Detect which cell encompasses the target text, then output its [x, y] center coordinate. 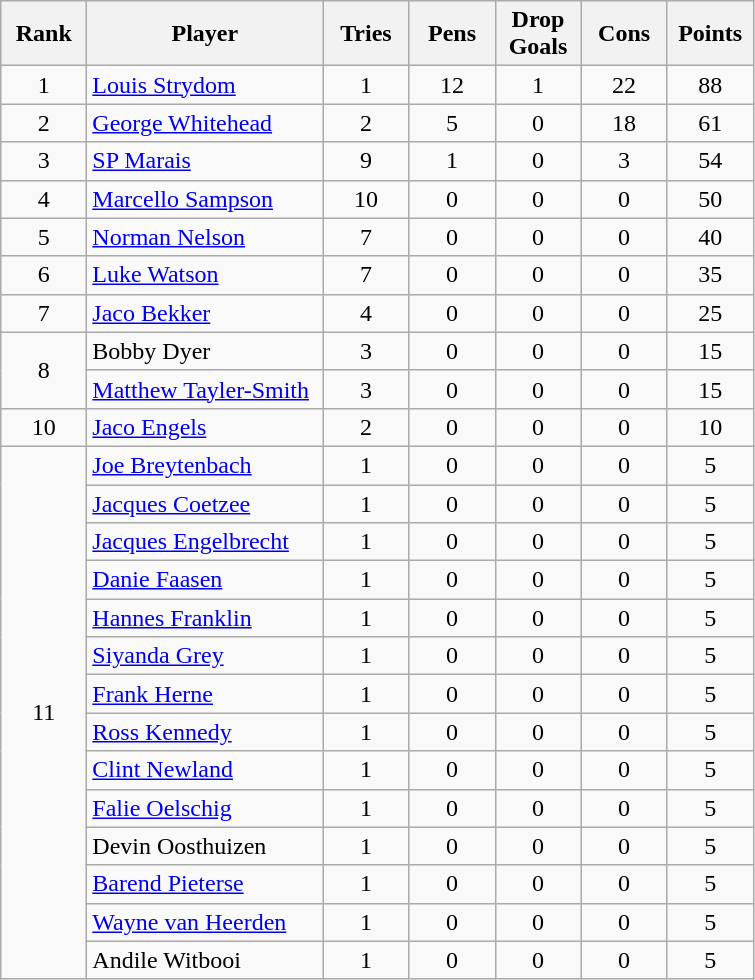
Points [710, 34]
Pens [452, 34]
Barend Pieterse [205, 884]
25 [710, 313]
Joe Breytenbach [205, 465]
Falie Oelschig [205, 808]
12 [452, 85]
35 [710, 275]
Louis Strydom [205, 85]
Wayne van Heerden [205, 922]
Rank [44, 34]
Marcello Sampson [205, 199]
Matthew Tayler-Smith [205, 389]
8 [44, 370]
Player [205, 34]
54 [710, 161]
Danie Faasen [205, 580]
Hannes Franklin [205, 618]
George Whitehead [205, 123]
Cons [624, 34]
22 [624, 85]
50 [710, 199]
Tries [366, 34]
Ross Kennedy [205, 732]
40 [710, 237]
Drop Goals [538, 34]
88 [710, 85]
Bobby Dyer [205, 351]
Jaco Bekker [205, 313]
SP Marais [205, 161]
Jacques Engelbrecht [205, 542]
Clint Newland [205, 770]
Luke Watson [205, 275]
18 [624, 123]
Frank Herne [205, 694]
Andile Witbooi [205, 960]
11 [44, 712]
Jaco Engels [205, 427]
Jacques Coetzee [205, 503]
Siyanda Grey [205, 656]
9 [366, 161]
Norman Nelson [205, 237]
6 [44, 275]
Devin Oosthuizen [205, 846]
61 [710, 123]
